Output the (x, y) coordinate of the center of the cell containing the given text.  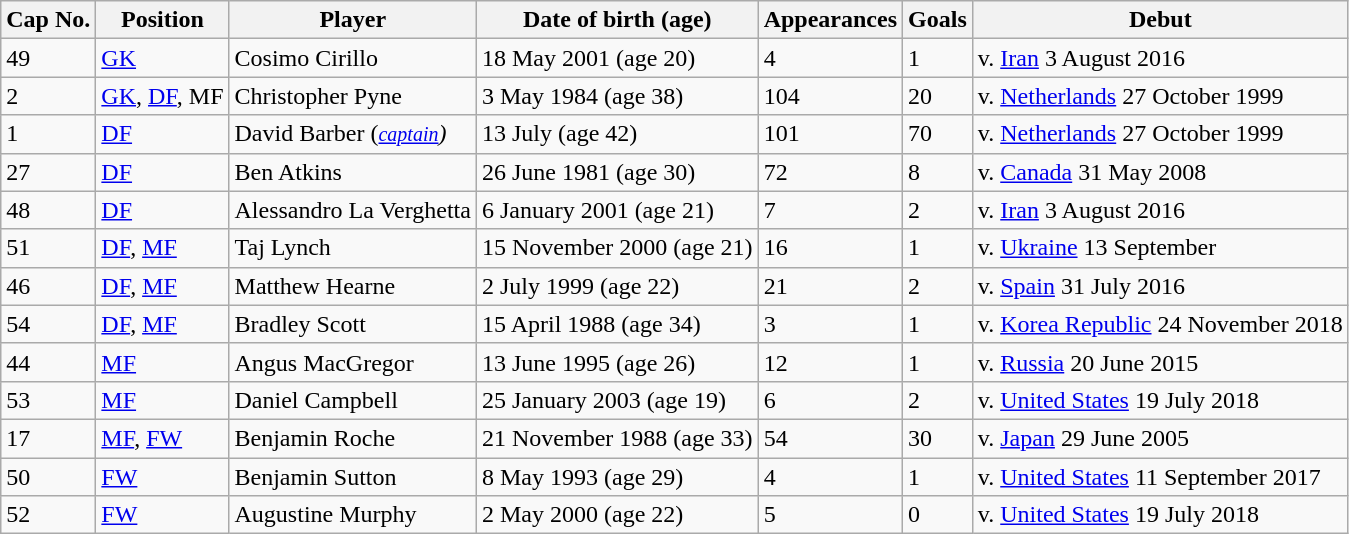
50 (48, 477)
Daniel Campbell (352, 400)
6 (830, 400)
13 June 1995 (age 26) (617, 362)
52 (48, 515)
53 (48, 400)
Angus MacGregor (352, 362)
46 (48, 286)
0 (938, 515)
7 (830, 210)
49 (48, 58)
18 May 2001 (age 20) (617, 58)
v. United States 11 September 2017 (1160, 477)
v. Ukraine 13 September (1160, 248)
v. Canada 31 May 2008 (1160, 172)
20 (938, 96)
Christopher Pyne (352, 96)
2 July 1999 (age 22) (617, 286)
2 May 2000 (age 22) (617, 515)
Benjamin Sutton (352, 477)
Goals (938, 20)
v. Spain 31 July 2016 (1160, 286)
Alessandro La Verghetta (352, 210)
Cap No. (48, 20)
8 (938, 172)
25 January 2003 (age 19) (617, 400)
Ben Atkins (352, 172)
17 (48, 438)
Taj Lynch (352, 248)
15 November 2000 (age 21) (617, 248)
27 (48, 172)
Cosimo Cirillo (352, 58)
Date of birth (age) (617, 20)
13 July (age 42) (617, 134)
12 (830, 362)
21 (830, 286)
51 (48, 248)
Position (162, 20)
Debut (1160, 20)
Appearances (830, 20)
3 (830, 324)
48 (48, 210)
30 (938, 438)
26 June 1981 (age 30) (617, 172)
v. Russia 20 June 2015 (1160, 362)
Benjamin Roche (352, 438)
101 (830, 134)
15 April 1988 (age 34) (617, 324)
6 January 2001 (age 21) (617, 210)
3 May 1984 (age 38) (617, 96)
Bradley Scott (352, 324)
104 (830, 96)
GK, DF, MF (162, 96)
David Barber (captain) (352, 134)
v. Japan 29 June 2005 (1160, 438)
Augustine Murphy (352, 515)
5 (830, 515)
72 (830, 172)
Player (352, 20)
70 (938, 134)
21 November 1988 (age 33) (617, 438)
44 (48, 362)
Matthew Hearne (352, 286)
v. Korea Republic 24 November 2018 (1160, 324)
16 (830, 248)
8 May 1993 (age 29) (617, 477)
MF, FW (162, 438)
GK (162, 58)
